Identify which cell holds the provided text, then report its [x, y] central coordinate. 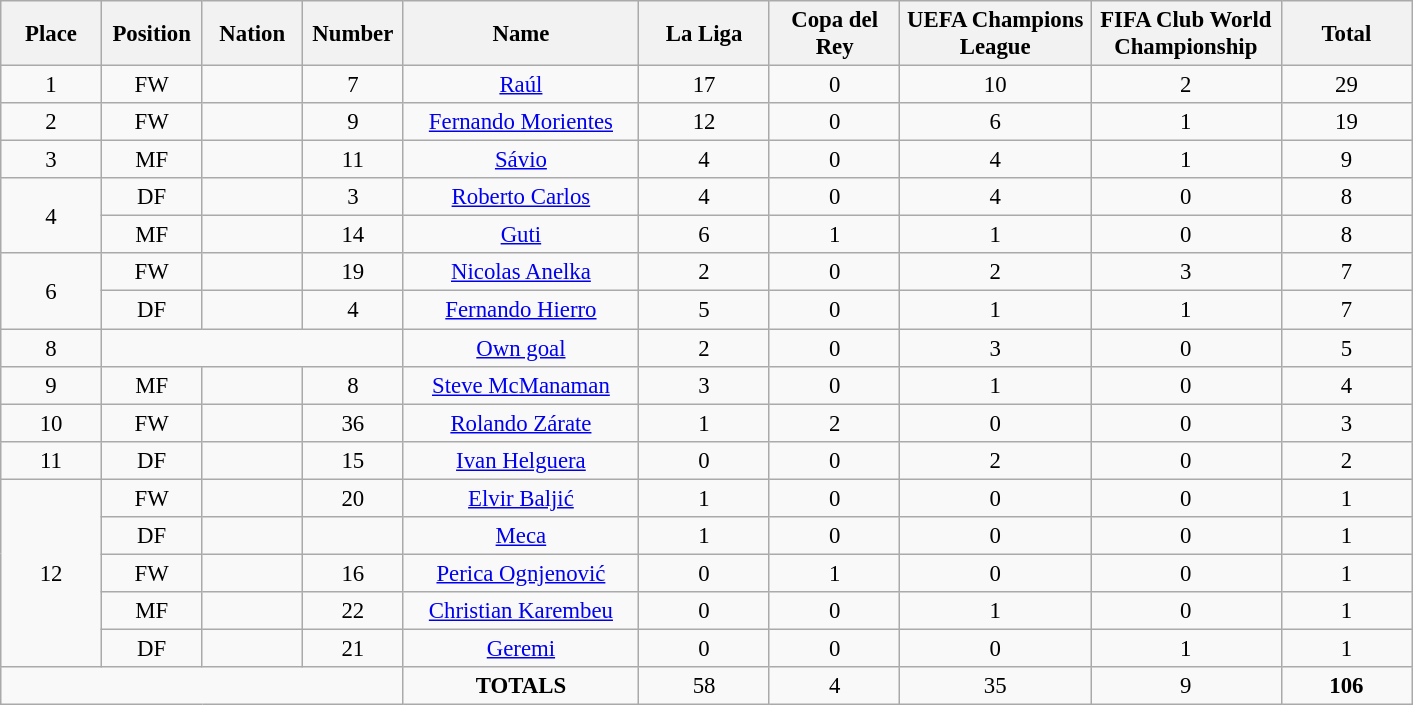
22 [354, 611]
Elvir Baljić [521, 498]
Geremi [521, 648]
35 [996, 686]
Nicolas Anelka [521, 273]
Fernando Morientes [521, 122]
UEFA Champions League [996, 34]
106 [1346, 686]
Place [52, 34]
36 [354, 423]
29 [1346, 85]
Number [354, 34]
17 [704, 85]
Meca [521, 536]
15 [354, 460]
Copa del Rey [834, 34]
Roberto Carlos [521, 197]
14 [354, 235]
TOTALS [521, 686]
Rolando Zárate [521, 423]
FIFA Club World Championship [1186, 34]
Nation [252, 34]
Own goal [521, 348]
58 [704, 686]
Ivan Helguera [521, 460]
Raúl [521, 85]
Sávio [521, 160]
20 [354, 498]
Christian Karembeu [521, 611]
Guti [521, 235]
Perica Ognjenović [521, 573]
Name [521, 34]
Fernando Hierro [521, 310]
Steve McManaman [521, 385]
16 [354, 573]
La Liga [704, 34]
21 [354, 648]
Position [152, 34]
Total [1346, 34]
